Capture the cell that displays the provided text and extract its [x, y] central coordinate. 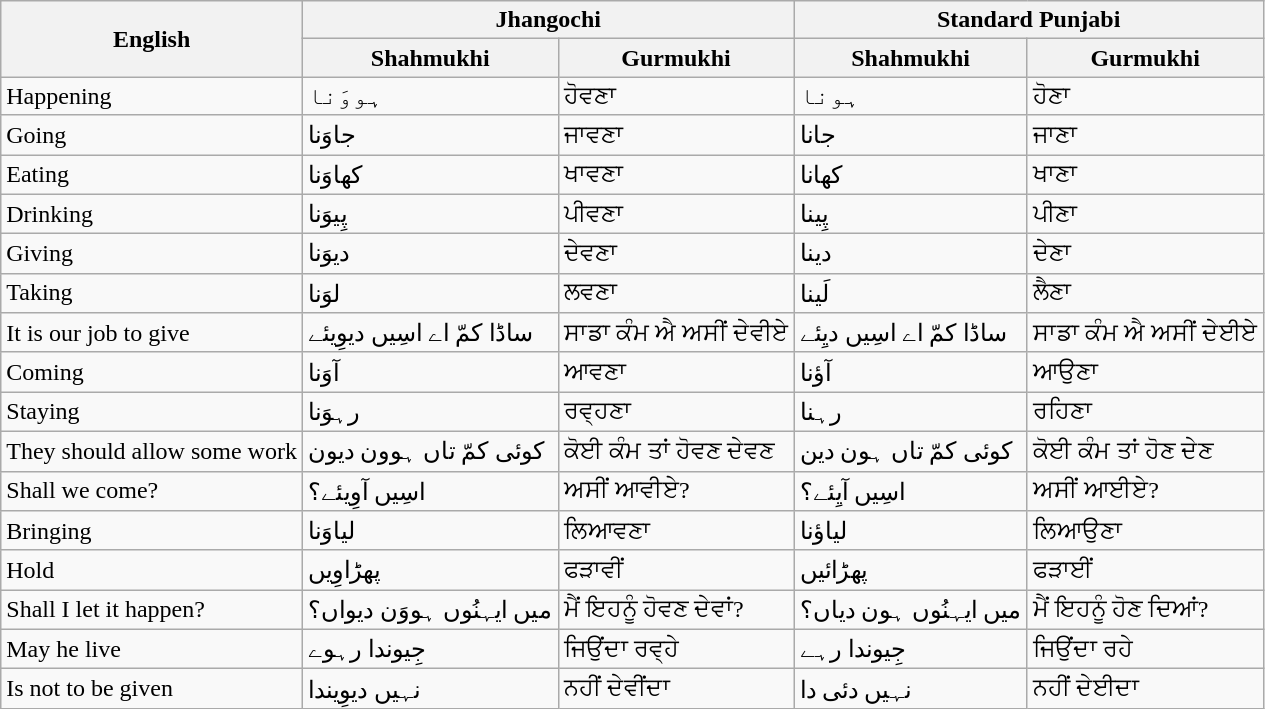
Jhangochi [548, 20]
ਅਸੀਂ ਆਵੀਏ? [676, 491]
کھاوَنا [430, 174]
ਲਿਆਉਣਾ [1145, 531]
ਅਸੀਂ ਆਈਏ? [1145, 491]
جاوَنا [430, 135]
It is our job to give [152, 333]
Shall I let it happen? [152, 610]
کھانا [910, 174]
Standard Punjabi [1028, 20]
جانا [910, 135]
ਦੇਵਣਾ [676, 254]
ਦੇਣਾ [1145, 254]
پِیوَنا [430, 214]
Is not to be given [152, 689]
ਨਹੀਂ ਦੇਵੀਂਦਾ [676, 689]
Coming [152, 372]
May he live [152, 649]
Hold [152, 570]
ਨਹੀਂ ਦੇਈਦਾ [1145, 689]
ਸਾਡਾ ਕੰਮ ਐ ਅਸੀਂ ਦੇਈਏ [1145, 333]
دینا [910, 254]
ਖਾਣਾ [1145, 174]
نہیں دئی دا [910, 689]
ਫੜਾਵੀਂ [676, 570]
ہونا [910, 96]
ਜਿਉਂਦਾ ਰਹੇ [1145, 649]
لیاوَنا [430, 531]
رہوَنا [430, 412]
پِینا [910, 214]
Staying [152, 412]
Going [152, 135]
ساڈا کمّ اے اسِیں دیوِیئے [430, 333]
Taking [152, 293]
ਕੋਈ ਕੰਮ ਤਾਂ ਹੋਵਣ ਦੇਵਣ [676, 451]
ਲਿਆਵਣਾ [676, 531]
ਲੈਣਾ [1145, 293]
Shall we come? [152, 491]
They should allow some work [152, 451]
ਆਉਣਾ [1145, 372]
کوئی کمّ تاں ہون دین [910, 451]
Happening [152, 96]
جِیوندا رہے [910, 649]
میں ایہنُوں ہون دیاں؟ [910, 610]
اسِیں آوِیئے؟ [430, 491]
پھڑائیں [910, 570]
ਮੈਂ ਇਹਨੂੰ ਹੋਣ ਦਿਆਂ? [1145, 610]
لوَنا [430, 293]
نہیں دیوِیندا [430, 689]
لیاؤنا [910, 531]
جِیوندا رہوے [430, 649]
رہنا [910, 412]
لَینا [910, 293]
دیوَنا [430, 254]
ہووَنا [430, 96]
آوَنا [430, 372]
Drinking [152, 214]
کوئی کمّ تاں ہوون دیون [430, 451]
ਫੜਾਈਂ [1145, 570]
ਜਾਵਣਾ [676, 135]
ਪੀਣਾ [1145, 214]
پھڑاوِیں [430, 570]
اسِیں آیِئے؟ [910, 491]
ਖਾਵਣਾ [676, 174]
ਰਹਿਣਾ [1145, 412]
ਜਾਣਾ [1145, 135]
ਮੈਂ ਇਹਨੂੰ ਹੋਵਣ ਦੇਵਾਂ? [676, 610]
ਹੋਵਣਾ [676, 96]
Bringing [152, 531]
ਜਿਉਂਦਾ ਰਵ੍ਹੇ [676, 649]
English [152, 39]
Giving [152, 254]
ਪੀਵਣਾ [676, 214]
ਕੋਈ ਕੰਮ ਤਾਂ ਹੋਣ ਦੇਣ [1145, 451]
ਆਵਣਾ [676, 372]
ساڈا کمّ اے اسِیں دیِئے [910, 333]
میں ایہنُوں ہووَن دیواں؟ [430, 610]
ਰਵ੍ਹਣਾ [676, 412]
ਹੋਣਾ [1145, 96]
آؤنا [910, 372]
Eating [152, 174]
ਲਵਣਾ [676, 293]
ਸਾਡਾ ਕੰਮ ਐ ਅਸੀਂ ਦੇਵੀਏ [676, 333]
